Scan for the cell matching the given text and deliver its [X, Y] coordinate at center. 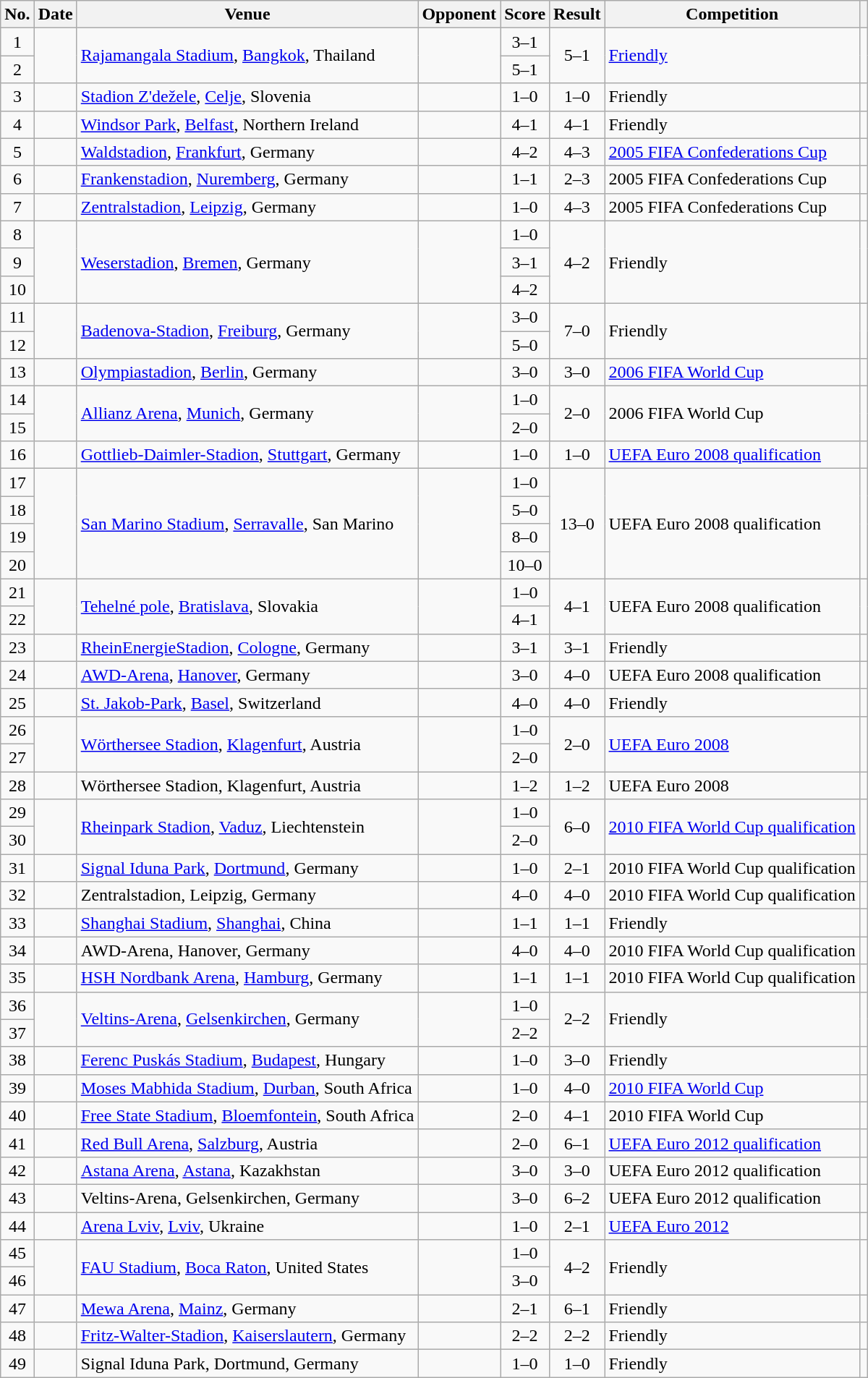
11 [17, 317]
48 [17, 1336]
2–3 [577, 179]
2 [17, 69]
42 [17, 1170]
14 [17, 400]
Red Bull Arena, Salzburg, Austria [247, 1143]
18 [17, 510]
Windsor Park, Belfast, Northern Ireland [247, 124]
19 [17, 537]
41 [17, 1143]
3 [17, 97]
12 [17, 345]
28 [17, 785]
Arena Lviv, Lviv, Ukraine [247, 1226]
St. Jakob-Park, Basel, Switzerland [247, 702]
Score [525, 14]
Ferenc Puskás Stadium, Budapest, Hungary [247, 1060]
25 [17, 702]
34 [17, 950]
Rheinpark Stadion, Vaduz, Liechtenstein [247, 827]
44 [17, 1226]
21 [17, 592]
Fritz-Walter-Stadion, Kaiserslautern, Germany [247, 1336]
San Marino Stadium, Serravalle, San Marino [247, 524]
10 [17, 289]
16 [17, 455]
Opponent [459, 14]
Date [55, 14]
Competition [732, 14]
Badenova-Stadion, Freiburg, Germany [247, 331]
24 [17, 675]
Moses Mabhida Stadium, Durban, South Africa [247, 1088]
Stadion Z'dežele, Celje, Slovenia [247, 97]
13 [17, 373]
No. [17, 14]
46 [17, 1281]
5 [17, 152]
45 [17, 1254]
FAU Stadium, Boca Raton, United States [247, 1267]
38 [17, 1060]
39 [17, 1088]
33 [17, 923]
Allianz Arena, Munich, Germany [247, 414]
37 [17, 1033]
10–0 [525, 565]
47 [17, 1309]
23 [17, 647]
8–0 [525, 537]
6–0 [577, 827]
7–0 [577, 331]
Waldstadion, Frankfurt, Germany [247, 152]
6 [17, 179]
30 [17, 841]
Gottlieb-Daimler-Stadion, Stuttgart, Germany [247, 455]
20 [17, 565]
29 [17, 813]
Free State Stadium, Bloemfontein, South Africa [247, 1115]
7 [17, 207]
43 [17, 1198]
Olympiastadion, Berlin, Germany [247, 373]
Rajamangala Stadium, Bangkok, Thailand [247, 56]
4 [17, 124]
40 [17, 1115]
Weserstadion, Bremen, Germany [247, 262]
26 [17, 730]
27 [17, 757]
35 [17, 978]
31 [17, 868]
Result [577, 14]
49 [17, 1364]
Tehelné pole, Bratislava, Slovakia [247, 606]
Frankenstadion, Nuremberg, Germany [247, 179]
Astana Arena, Astana, Kazakhstan [247, 1170]
UEFA Euro 2012 [732, 1226]
32 [17, 896]
6–2 [577, 1198]
22 [17, 620]
Venue [247, 14]
9 [17, 262]
36 [17, 1005]
8 [17, 234]
17 [17, 482]
Mewa Arena, Mainz, Germany [247, 1309]
RheinEnergieStadion, Cologne, Germany [247, 647]
15 [17, 428]
Shanghai Stadium, Shanghai, China [247, 923]
1 [17, 42]
HSH Nordbank Arena, Hamburg, Germany [247, 978]
13–0 [577, 524]
